Pinpoint the cell where the given text exists, returning its [x, y] midpoint coordinate. 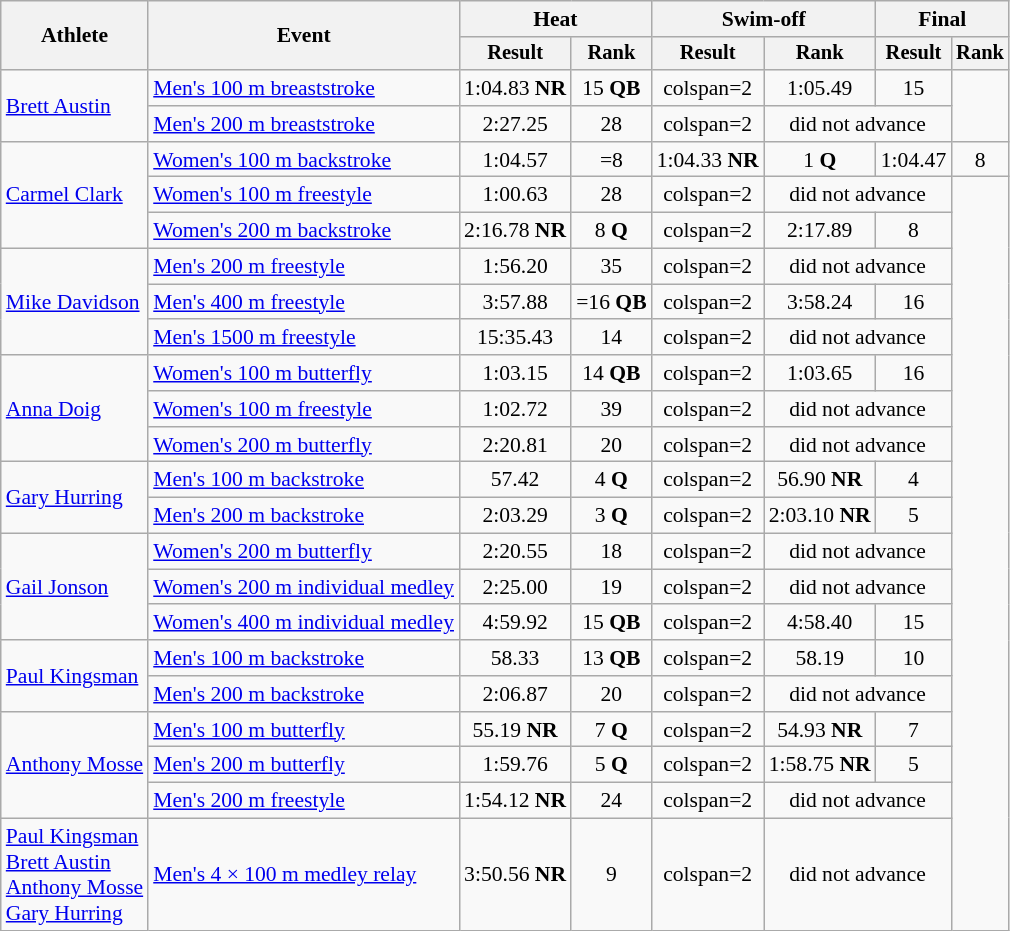
1:00.63 [515, 195]
57.42 [515, 480]
55.19 NR [515, 730]
18 [611, 552]
4:59.92 [515, 623]
Men's 1500 m freestyle [304, 338]
24 [611, 801]
2:20.81 [515, 445]
1:04.83 NR [515, 88]
1 Q [820, 160]
13 QB [611, 658]
Women's 400 m individual medley [304, 623]
1:56.20 [515, 267]
1:02.72 [515, 409]
4 [914, 480]
35 [611, 267]
Swim-off [764, 19]
54.93 NR [820, 730]
9 [611, 875]
2:03.29 [515, 516]
3 Q [611, 516]
=16 QB [611, 302]
Women's 200 m individual medley [304, 587]
2:16.78 NR [515, 231]
Paul Kingsman [74, 676]
Brett Austin [74, 106]
7 Q [611, 730]
4:58.40 [820, 623]
15:35.43 [515, 338]
1:03.65 [820, 373]
1:04.57 [515, 160]
3:57.88 [515, 302]
4 Q [611, 480]
Carmel Clark [74, 196]
1:58.75 NR [820, 765]
58.33 [515, 658]
Event [304, 36]
2:06.87 [515, 694]
Anna Doig [74, 408]
2:27.25 [515, 124]
19 [611, 587]
58.19 [820, 658]
Paul KingsmanBrett AustinAnthony MosseGary Hurring [74, 875]
1:04.47 [914, 160]
39 [611, 409]
Men's 4 × 100 m medley relay [304, 875]
1:05.49 [820, 88]
Men's 100 m butterfly [304, 730]
Heat [556, 19]
Women's 100 m backstroke [304, 160]
56.90 NR [820, 480]
10 [914, 658]
14 [611, 338]
3:50.56 NR [515, 875]
=8 [611, 160]
Men's 200 m breaststroke [304, 124]
Anthony Mosse [74, 766]
3:58.24 [820, 302]
5 Q [611, 765]
8 Q [611, 231]
Gary Hurring [74, 498]
7 [914, 730]
1:03.15 [515, 373]
2:17.89 [820, 231]
Men's 400 m freestyle [304, 302]
1:59.76 [515, 765]
2:20.55 [515, 552]
1:04.33 NR [708, 160]
Final [942, 19]
Men's 200 m butterfly [304, 765]
2:25.00 [515, 587]
Athlete [74, 36]
Women's 100 m butterfly [304, 373]
Men's 100 m breaststroke [304, 88]
1:54.12 NR [515, 801]
2:03.10 NR [820, 516]
Mike Davidson [74, 302]
Gail Jonson [74, 588]
Women's 200 m backstroke [304, 231]
14 QB [611, 373]
